Find where the given text appears and provide that cell's center as [x, y] coordinate. 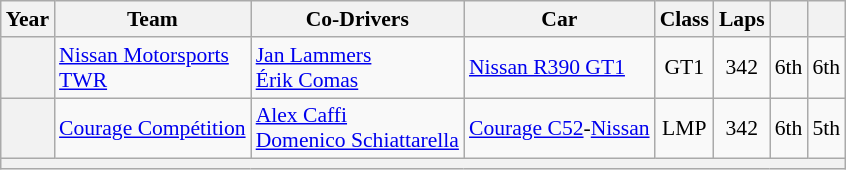
Nissan R390 GT1 [560, 68]
Year [28, 19]
Class [684, 19]
Team [152, 19]
Courage C52-Nissan [560, 128]
Jan Lammers Érik Comas [358, 68]
GT1 [684, 68]
LMP [684, 128]
Nissan Motorsports TWR [152, 68]
5th [826, 128]
Alex Caffi Domenico Schiattarella [358, 128]
Laps [742, 19]
Courage Compétition [152, 128]
Co-Drivers [358, 19]
Car [560, 19]
